Find where the given text appears and provide that cell's center as [X, Y] coordinate. 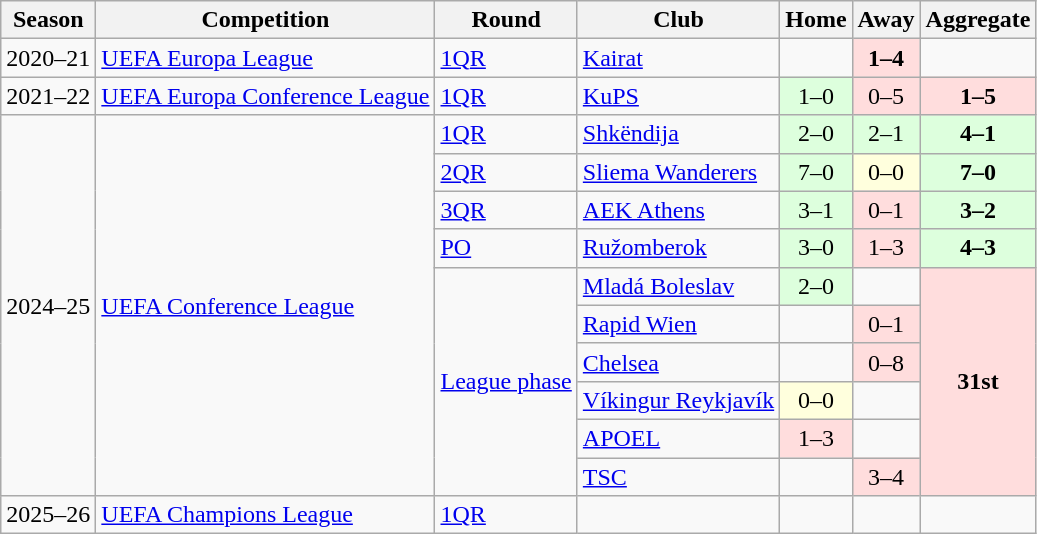
2024–25 [48, 306]
3–0 [816, 248]
League phase [506, 381]
Round [506, 20]
Shkëndija [678, 134]
1–4 [886, 58]
Kairat [678, 58]
1–0 [816, 96]
TSC [678, 477]
2QR [506, 172]
3–4 [886, 477]
Away [886, 20]
Aggregate [978, 20]
UEFA Europa League [266, 58]
4–3 [978, 248]
2020–21 [48, 58]
Chelsea [678, 362]
UEFA Conference League [266, 306]
Home [816, 20]
1–5 [978, 96]
Season [48, 20]
3–2 [978, 210]
Sliema Wanderers [678, 172]
2021–22 [48, 96]
Víkingur Reykjavík [678, 400]
Competition [266, 20]
2025–26 [48, 515]
Ružomberok [678, 248]
4–1 [978, 134]
UEFA Europa Conference League [266, 96]
3QR [506, 210]
31st [978, 381]
Club [678, 20]
Mladá Boleslav [678, 286]
AEK Athens [678, 210]
UEFA Champions League [266, 515]
3–1 [816, 210]
APOEL [678, 438]
0–5 [886, 96]
2–1 [886, 134]
KuPS [678, 96]
0–8 [886, 362]
PO [506, 248]
Rapid Wien [678, 324]
